Return (X, Y) of the center of cell containing provided text 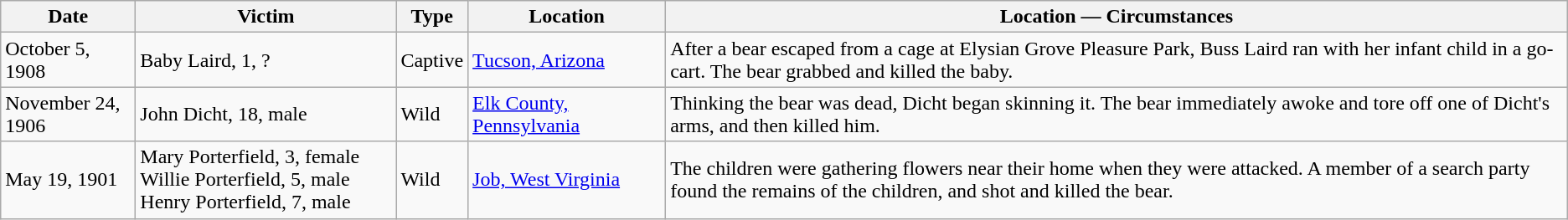
Mary Porterfield, 3, femaleWillie Porterfield, 5, maleHenry Porterfield, 7, male (266, 180)
Location (567, 17)
Job, West Virginia (567, 180)
Location — Circumstances (1117, 17)
Date (69, 17)
November 24, 1906 (69, 114)
Tucson, Arizona (567, 60)
Type (432, 17)
Thinking the bear was dead, Dicht began skinning it. The bear immediately awoke and tore off one of Dicht's arms, and then killed him. (1117, 114)
Elk County, Pennsylvania (567, 114)
October 5, 1908 (69, 60)
Baby Laird, 1, ? (266, 60)
May 19, 1901 (69, 180)
Victim (266, 17)
Captive (432, 60)
John Dicht, 18, male (266, 114)
